Find where the given text appears and provide that cell's center as [x, y] coordinate. 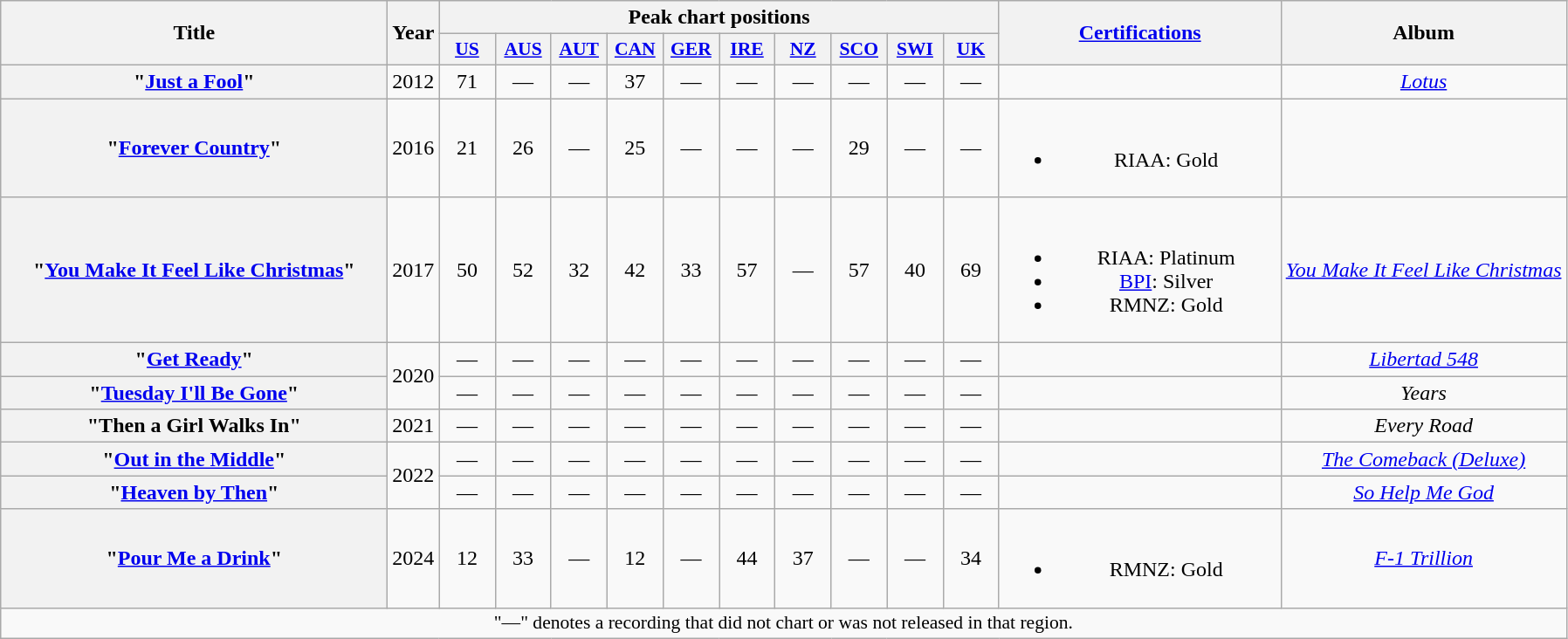
Title [194, 33]
2022 [414, 476]
F-1 Trillion [1423, 559]
Certifications [1140, 33]
US [467, 50]
26 [523, 147]
25 [635, 147]
Year [414, 33]
RIAA: PlatinumBPI: SilverRMNZ: Gold [1140, 271]
Years [1423, 393]
Lotus [1423, 81]
2012 [414, 81]
69 [971, 271]
GER [691, 50]
"Get Ready" [194, 360]
32 [579, 271]
42 [635, 271]
"Out in the Middle" [194, 459]
AUS [523, 50]
"You Make It Feel Like Christmas" [194, 271]
SCO [859, 50]
Libertad 548 [1423, 360]
2016 [414, 147]
AUT [579, 50]
RMNZ: Gold [1140, 559]
34 [971, 559]
"Pour Me a Drink" [194, 559]
UK [971, 50]
RIAA: Gold [1140, 147]
"Forever Country" [194, 147]
71 [467, 81]
2021 [414, 426]
SWI [915, 50]
"Heaven by Then" [194, 492]
21 [467, 147]
29 [859, 147]
So Help Me God [1423, 492]
Peak chart positions [719, 17]
NZ [803, 50]
40 [915, 271]
"—" denotes a recording that did not chart or was not released in that region. [784, 623]
"Just a Fool" [194, 81]
"Then a Girl Walks In" [194, 426]
2024 [414, 559]
44 [747, 559]
The Comeback (Deluxe) [1423, 459]
50 [467, 271]
Album [1423, 33]
CAN [635, 50]
You Make It Feel Like Christmas [1423, 271]
52 [523, 271]
"Tuesday I'll Be Gone" [194, 393]
2017 [414, 271]
Every Road [1423, 426]
2020 [414, 376]
IRE [747, 50]
